Detect which cell encompasses the target text, then output its [X, Y] center coordinate. 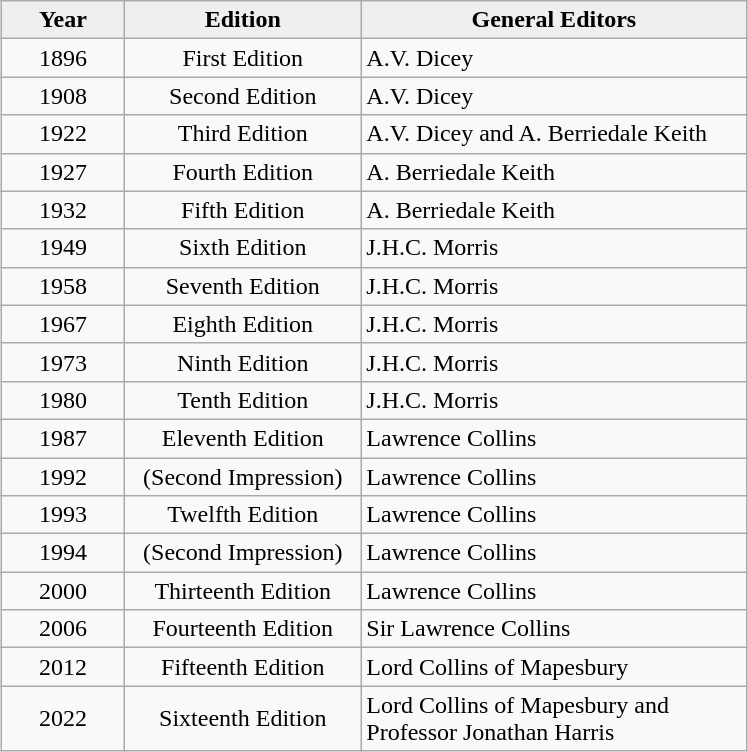
Sixteenth Edition [243, 718]
1992 [63, 477]
2000 [63, 591]
Fourth Edition [243, 172]
Seventh Edition [243, 286]
Fifth Edition [243, 210]
Second Edition [243, 96]
Lord Collins of Mapesbury [554, 667]
First Edition [243, 58]
1993 [63, 515]
A.V. Dicey and A. Berriedale Keith [554, 134]
Sixth Edition [243, 248]
1958 [63, 286]
Eleventh Edition [243, 438]
1987 [63, 438]
1922 [63, 134]
1967 [63, 324]
1908 [63, 96]
Year [63, 20]
Fifteenth Edition [243, 667]
Fourteenth Edition [243, 629]
1896 [63, 58]
Edition [243, 20]
1973 [63, 362]
Twelfth Edition [243, 515]
Third Edition [243, 134]
2006 [63, 629]
Lord Collins of Mapesbury and Professor Jonathan Harris [554, 718]
Ninth Edition [243, 362]
2022 [63, 718]
1949 [63, 248]
General Editors [554, 20]
1927 [63, 172]
1994 [63, 553]
Eighth Edition [243, 324]
Sir Lawrence Collins [554, 629]
1980 [63, 400]
2012 [63, 667]
Tenth Edition [243, 400]
1932 [63, 210]
Thirteenth Edition [243, 591]
